Find where the given text appears and provide that cell's center as [X, Y] coordinate. 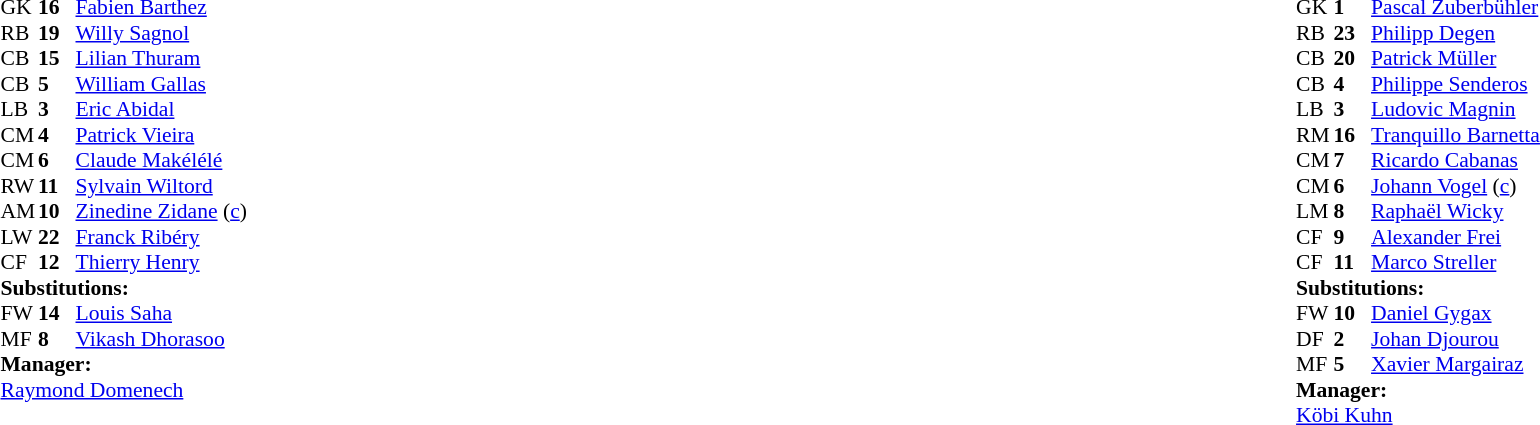
Willy Sagnol [162, 33]
23 [1353, 33]
William Gallas [162, 84]
Lilian Thuram [162, 59]
15 [57, 59]
9 [1353, 237]
Eric Abidal [162, 109]
Marco Streller [1456, 263]
16 [1353, 135]
LW [19, 237]
Tranquillo Barnetta [1456, 135]
Louis Saha [162, 313]
RM [1315, 135]
Patrick Vieira [162, 135]
Johan Djourou [1456, 339]
12 [57, 263]
Patrick Müller [1456, 59]
Raymond Domenech [123, 390]
Philipp Degen [1456, 33]
Claude Makélélé [162, 161]
Ricardo Cabanas [1456, 161]
Xavier Margairaz [1456, 365]
Johann Vogel (c) [1456, 186]
Philippe Senderos [1456, 84]
Raphaël Wicky [1456, 211]
20 [1353, 59]
Sylvain Wiltord [162, 186]
RW [19, 186]
Daniel Gygax [1456, 313]
LM [1315, 211]
Franck Ribéry [162, 237]
Vikash Dhorasoo [162, 339]
19 [57, 33]
7 [1353, 161]
Ludovic Magnin [1456, 109]
Alexander Frei [1456, 237]
14 [57, 313]
22 [57, 237]
DF [1315, 339]
2 [1353, 339]
Thierry Henry [162, 263]
Zinedine Zidane (c) [162, 211]
AM [19, 211]
